Return [x, y] of the center of cell containing provided text 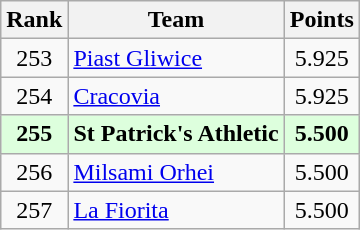
257 [34, 210]
Cracovia [176, 96]
256 [34, 172]
Milsami Orhei [176, 172]
Rank [34, 20]
Points [322, 20]
La Fiorita [176, 210]
Team [176, 20]
254 [34, 96]
Piast Gliwice [176, 58]
St Patrick's Athletic [176, 134]
255 [34, 134]
253 [34, 58]
